Return the [X, Y] coordinate for the center point of the cell that contains the specified text.  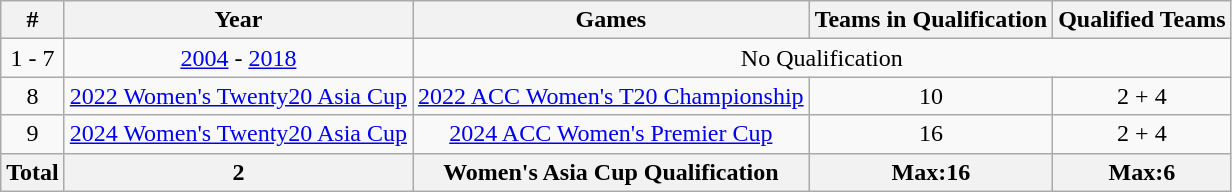
Total [33, 172]
Games [612, 20]
2022 ACC Women's T20 Championship [612, 96]
Teams in Qualification [931, 20]
8 [33, 96]
Women's Asia Cup Qualification [612, 172]
2024 Women's Twenty20 Asia Cup [238, 134]
No Qualification [822, 58]
2004 - 2018 [238, 58]
9 [33, 134]
2 [238, 172]
10 [931, 96]
Max:16 [931, 172]
Qualified Teams [1142, 20]
Max:6 [1142, 172]
1 - 7 [33, 58]
16 [931, 134]
2024 ACC Women's Premier Cup [612, 134]
2022 Women's Twenty20 Asia Cup [238, 96]
# [33, 20]
Year [238, 20]
